Find where the given text appears and provide that cell's center as (x, y) coordinate. 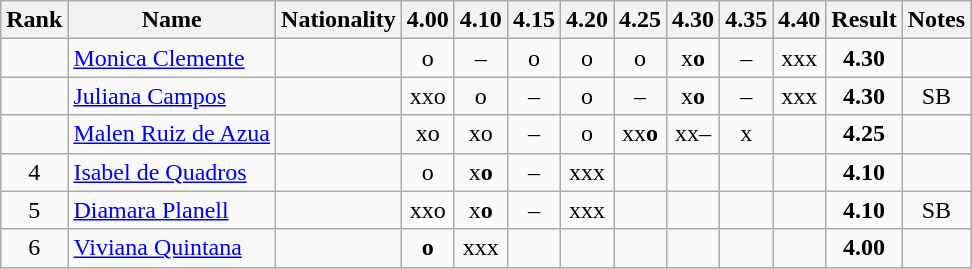
x (746, 134)
Rank (34, 20)
6 (34, 248)
5 (34, 210)
4.15 (534, 20)
4.20 (586, 20)
4.35 (746, 20)
4.40 (800, 20)
Isabel de Quadros (172, 172)
Diamara Planell (172, 210)
Viviana Quintana (172, 248)
Result (864, 20)
4 (34, 172)
Juliana Campos (172, 96)
xx– (694, 134)
Monica Clemente (172, 58)
Malen Ruiz de Azua (172, 134)
Nationality (339, 20)
Notes (936, 20)
Name (172, 20)
